Locate the cell with the specified text and output its (x, y) center coordinate. 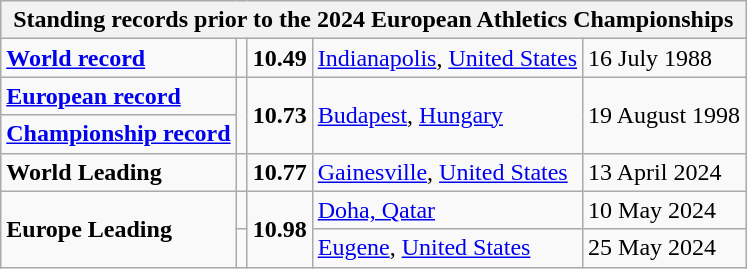
Eugene, United States (447, 248)
Gainesville, United States (447, 172)
10.73 (280, 115)
25 May 2024 (664, 248)
Standing records prior to the 2024 European Athletics Championships (374, 20)
Budapest, Hungary (447, 115)
Europe Leading (118, 229)
Doha, Qatar (447, 210)
European record (118, 96)
19 August 1998 (664, 115)
13 April 2024 (664, 172)
10.98 (280, 229)
World Leading (118, 172)
10 May 2024 (664, 210)
10.49 (280, 58)
16 July 1988 (664, 58)
Indianapolis, United States (447, 58)
World record (118, 58)
Championship record (118, 134)
10.77 (280, 172)
